Determine the (X, Y) coordinate at the center of the cell enclosing the given text.  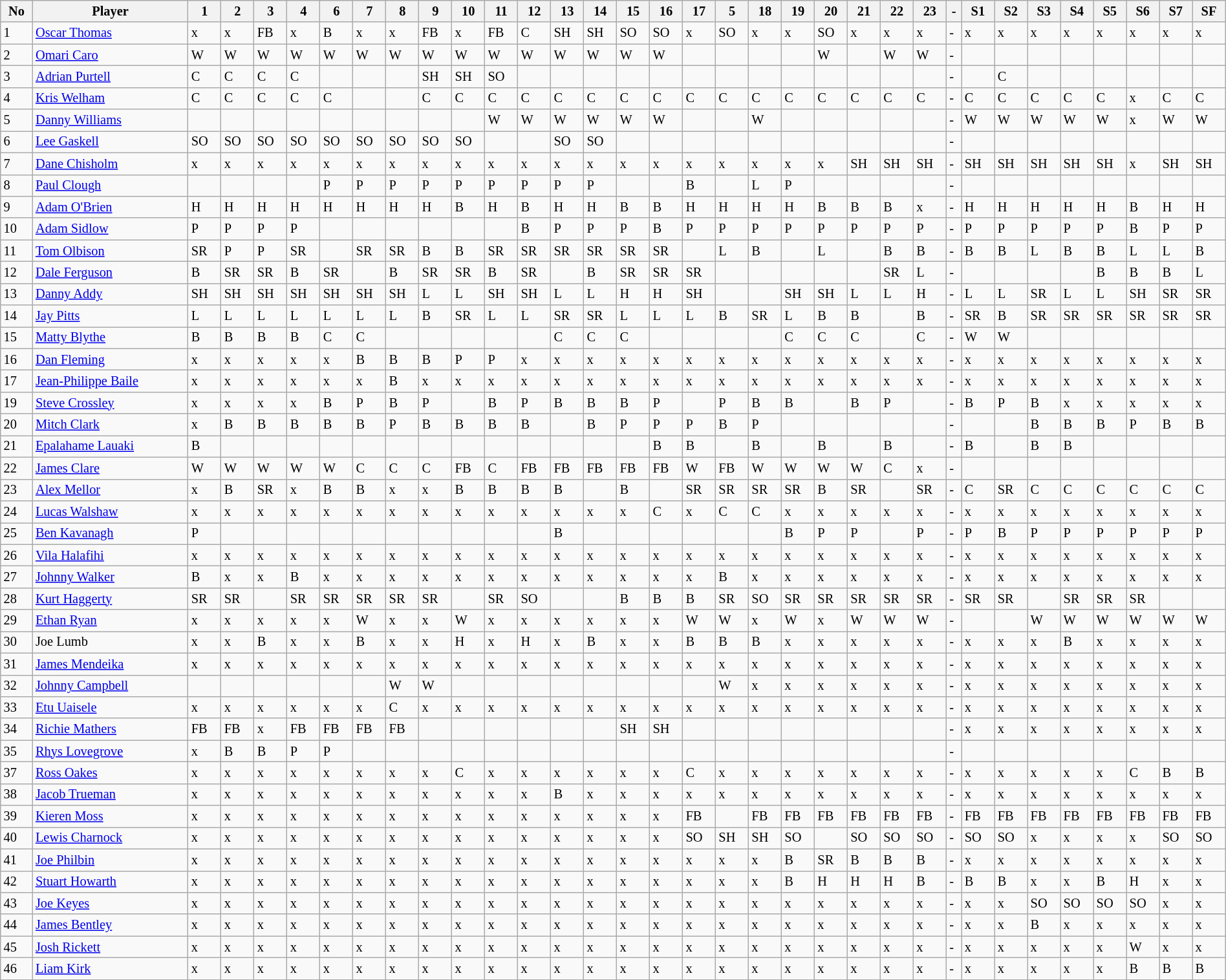
Jacob Trueman (110, 794)
39 (17, 816)
S3 (1044, 11)
Dan Fleming (110, 359)
Stuart Howarth (110, 882)
S7 (1176, 11)
Lucas Walshaw (110, 511)
37 (17, 772)
Ethan Ryan (110, 621)
No (17, 11)
31 (17, 664)
Epalahame Lauaki (110, 446)
25 (17, 533)
Ross Oakes (110, 772)
Danny Williams (110, 120)
30 (17, 642)
Mitch Clark (110, 425)
Omari Caro (110, 55)
42 (17, 882)
Kurt Haggerty (110, 599)
Johnny Walker (110, 577)
S4 (1077, 11)
S1 (978, 11)
Danny Addy (110, 294)
28 (17, 599)
James Clare (110, 468)
27 (17, 577)
46 (17, 968)
Lee Gaskell (110, 142)
Kris Welham (110, 98)
24 (17, 511)
S6 (1143, 11)
Dale Ferguson (110, 272)
18 (766, 11)
Josh Rickett (110, 947)
Ben Kavanagh (110, 533)
Joe Keyes (110, 903)
Dane Chisholm (110, 164)
35 (17, 751)
Rhys Lovegrove (110, 751)
James Bentley (110, 925)
Adam O'Brien (110, 207)
45 (17, 947)
40 (17, 838)
Vila Halafihi (110, 555)
Matty Blythe (110, 337)
29 (17, 621)
43 (17, 903)
Paul Clough (110, 186)
32 (17, 686)
Joe Philbin (110, 860)
SF (1209, 11)
Etu Uaisele (110, 707)
Adrian Purtell (110, 76)
34 (17, 729)
Adam Sidlow (110, 229)
Tom Olbison (110, 251)
Oscar Thomas (110, 33)
Steve Crossley (110, 403)
Liam Kirk (110, 968)
41 (17, 860)
Player (110, 11)
Jean-Philippe Baile (110, 381)
Lewis Charnock (110, 838)
26 (17, 555)
33 (17, 707)
38 (17, 794)
S2 (1011, 11)
Richie Mathers (110, 729)
Alex Mellor (110, 490)
S5 (1110, 11)
James Mendeika (110, 664)
Kieren Moss (110, 816)
Jay Pitts (110, 316)
44 (17, 925)
Johnny Campbell (110, 686)
Joe Lumb (110, 642)
